Determine the [X, Y] coordinate at the center of the cell enclosing the given text.  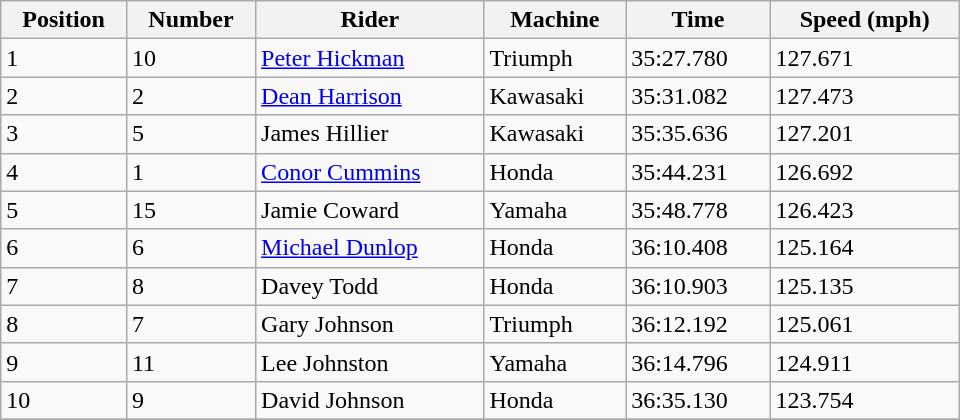
Dean Harrison [370, 96]
Position [64, 20]
35:44.231 [698, 172]
125.061 [864, 324]
123.754 [864, 400]
15 [190, 210]
126.423 [864, 210]
Time [698, 20]
4 [64, 172]
127.201 [864, 134]
35:31.082 [698, 96]
Speed (mph) [864, 20]
Rider [370, 20]
35:27.780 [698, 58]
3 [64, 134]
Jamie Coward [370, 210]
35:35.636 [698, 134]
Conor Cummins [370, 172]
Lee Johnston [370, 362]
11 [190, 362]
Davey Todd [370, 286]
127.473 [864, 96]
36:14.796 [698, 362]
36:12.192 [698, 324]
127.671 [864, 58]
126.692 [864, 172]
Machine [555, 20]
124.911 [864, 362]
James Hillier [370, 134]
125.135 [864, 286]
Gary Johnson [370, 324]
36:35.130 [698, 400]
35:48.778 [698, 210]
Number [190, 20]
David Johnson [370, 400]
125.164 [864, 248]
36:10.408 [698, 248]
Peter Hickman [370, 58]
36:10.903 [698, 286]
Michael Dunlop [370, 248]
